Locate the cell with the specified text and output its (X, Y) center coordinate. 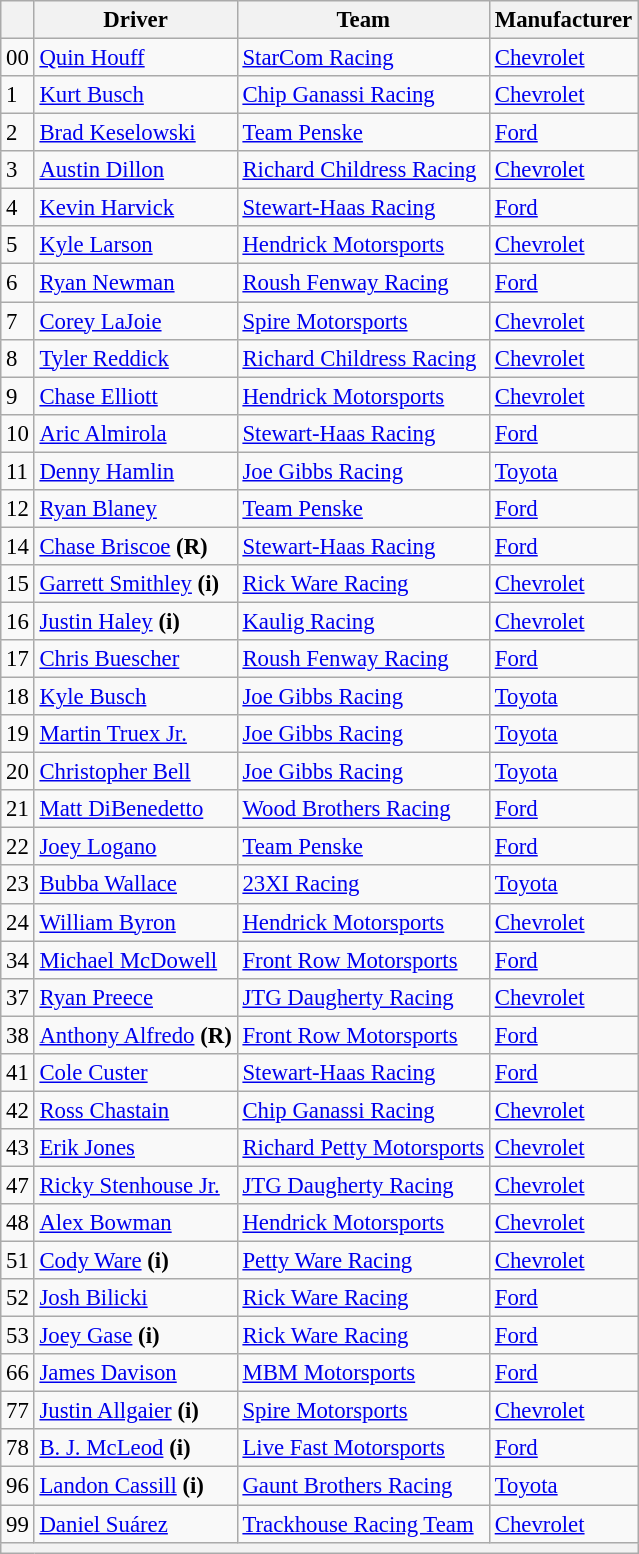
Michael McDowell (136, 960)
Alex Bowman (136, 1223)
41 (18, 1073)
12 (18, 509)
4 (18, 208)
3 (18, 170)
7 (18, 321)
Daniel Suárez (136, 1524)
Trackhouse Racing Team (363, 1524)
9 (18, 396)
16 (18, 621)
20 (18, 772)
James Davison (136, 1373)
Austin Dillon (136, 170)
Bubba Wallace (136, 885)
Joey Logano (136, 847)
Ryan Newman (136, 283)
Ricky Stenhouse Jr. (136, 1185)
Cody Ware (i) (136, 1261)
Ryan Blaney (136, 509)
34 (18, 960)
00 (18, 58)
Live Fast Motorsports (363, 1449)
2 (18, 133)
Kyle Larson (136, 245)
1 (18, 95)
Manufacturer (563, 20)
5 (18, 245)
43 (18, 1148)
15 (18, 584)
47 (18, 1185)
Gaunt Brothers Racing (363, 1486)
53 (18, 1336)
Richard Petty Motorsports (363, 1148)
99 (18, 1524)
Brad Keselowski (136, 133)
78 (18, 1449)
Team (363, 20)
Chase Elliott (136, 396)
Kaulig Racing (363, 621)
38 (18, 1035)
Anthony Alfredo (R) (136, 1035)
22 (18, 847)
37 (18, 997)
Joey Gase (i) (136, 1336)
Chase Briscoe (R) (136, 546)
StarCom Racing (363, 58)
Denny Hamlin (136, 471)
Justin Haley (i) (136, 621)
Garrett Smithley (i) (136, 584)
Ross Chastain (136, 1110)
11 (18, 471)
42 (18, 1110)
51 (18, 1261)
Christopher Bell (136, 772)
Driver (136, 20)
Cole Custer (136, 1073)
10 (18, 433)
Tyler Reddick (136, 358)
Matt DiBenedetto (136, 809)
23 (18, 885)
Wood Brothers Racing (363, 809)
Erik Jones (136, 1148)
Josh Bilicki (136, 1298)
17 (18, 659)
Martin Truex Jr. (136, 734)
21 (18, 809)
Kevin Harvick (136, 208)
Aric Almirola (136, 433)
Chris Buescher (136, 659)
18 (18, 697)
Landon Cassill (i) (136, 1486)
14 (18, 546)
Corey LaJoie (136, 321)
24 (18, 922)
23XI Racing (363, 885)
Petty Ware Racing (363, 1261)
Ryan Preece (136, 997)
Quin Houff (136, 58)
48 (18, 1223)
MBM Motorsports (363, 1373)
19 (18, 734)
William Byron (136, 922)
8 (18, 358)
Kurt Busch (136, 95)
6 (18, 283)
B. J. McLeod (i) (136, 1449)
96 (18, 1486)
Kyle Busch (136, 697)
77 (18, 1411)
66 (18, 1373)
52 (18, 1298)
Justin Allgaier (i) (136, 1411)
